Return the (x, y) coordinate for the center point of the cell that contains the specified text.  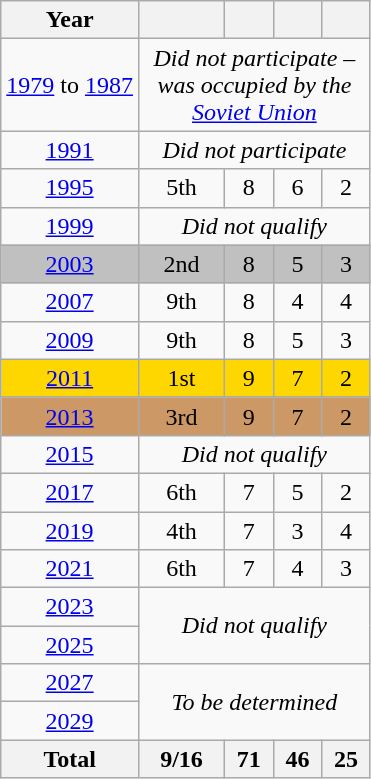
25 (346, 759)
Did not participate (254, 150)
2015 (70, 454)
2011 (70, 378)
5th (181, 188)
2017 (70, 492)
9/16 (181, 759)
2019 (70, 531)
Year (70, 20)
1979 to 1987 (70, 85)
Total (70, 759)
2nd (181, 264)
3rd (181, 416)
46 (298, 759)
1991 (70, 150)
1995 (70, 188)
2013 (70, 416)
2029 (70, 721)
71 (250, 759)
1st (181, 378)
1999 (70, 226)
2007 (70, 302)
2003 (70, 264)
2025 (70, 645)
2023 (70, 607)
2021 (70, 569)
To be determined (254, 702)
2027 (70, 683)
6 (298, 188)
4th (181, 531)
Did not participate – was occupied by the Soviet Union (254, 85)
2009 (70, 340)
